Capture the cell that displays the provided text and extract its (x, y) central coordinate. 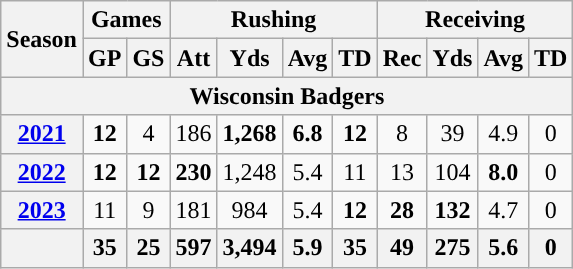
GS (148, 58)
4.9 (504, 134)
104 (452, 172)
2021 (42, 134)
2022 (42, 172)
13 (402, 172)
Att (194, 58)
Rushing (274, 20)
28 (402, 210)
984 (250, 210)
186 (194, 134)
8.0 (504, 172)
5.6 (504, 248)
Season (42, 39)
230 (194, 172)
4.7 (504, 210)
Rec (402, 58)
49 (402, 248)
181 (194, 210)
Receiving (475, 20)
275 (452, 248)
4 (148, 134)
3,494 (250, 248)
25 (148, 248)
39 (452, 134)
GP (104, 58)
6.8 (308, 134)
132 (452, 210)
597 (194, 248)
8 (402, 134)
5.9 (308, 248)
Wisconsin Badgers (287, 96)
9 (148, 210)
Games (126, 20)
2023 (42, 210)
1,268 (250, 134)
1,248 (250, 172)
